Detect which cell encompasses the target text, then output its [x, y] center coordinate. 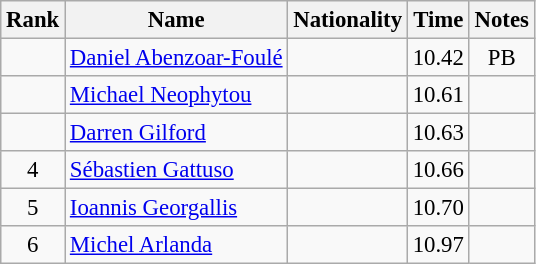
Ioannis Georgallis [176, 208]
10.66 [438, 170]
Darren Gilford [176, 133]
Daniel Abenzoar-Foulé [176, 58]
5 [33, 208]
Notes [502, 20]
Sébastien Gattuso [176, 170]
Michael Neophytou [176, 95]
Michel Arlanda [176, 245]
6 [33, 245]
4 [33, 170]
Name [176, 20]
Time [438, 20]
Rank [33, 20]
PB [502, 58]
Nationality [348, 20]
10.97 [438, 245]
10.61 [438, 95]
10.70 [438, 208]
10.42 [438, 58]
10.63 [438, 133]
